Scan for the cell matching the given text and deliver its (x, y) coordinate at center. 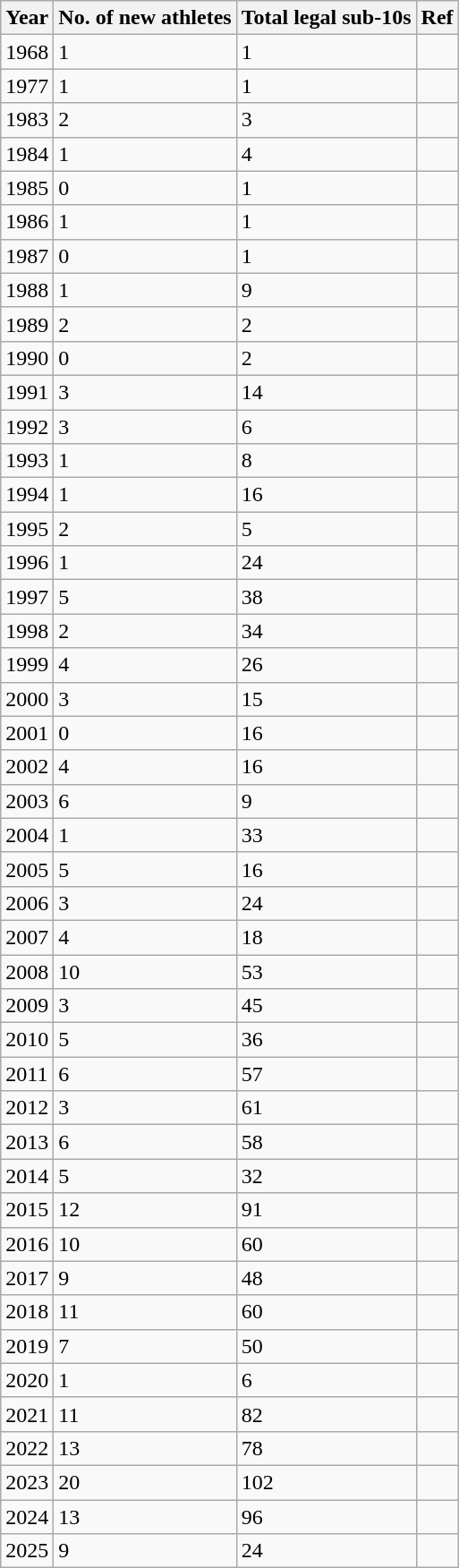
8 (326, 461)
2011 (27, 1074)
2023 (27, 1482)
1968 (27, 52)
1989 (27, 324)
2021 (27, 1414)
50 (326, 1346)
91 (326, 1210)
78 (326, 1448)
26 (326, 665)
33 (326, 835)
1990 (27, 358)
2022 (27, 1448)
2003 (27, 801)
2019 (27, 1346)
1988 (27, 290)
38 (326, 597)
1984 (27, 154)
Total legal sub-10s (326, 18)
Year (27, 18)
12 (145, 1210)
15 (326, 699)
1991 (27, 392)
1992 (27, 427)
34 (326, 631)
58 (326, 1142)
2020 (27, 1380)
No. of new athletes (145, 18)
2025 (27, 1551)
1977 (27, 86)
7 (145, 1346)
2015 (27, 1210)
2006 (27, 903)
2000 (27, 699)
2013 (27, 1142)
14 (326, 392)
1996 (27, 563)
45 (326, 1006)
18 (326, 937)
61 (326, 1108)
2005 (27, 869)
2001 (27, 733)
2014 (27, 1176)
1986 (27, 222)
82 (326, 1414)
32 (326, 1176)
36 (326, 1040)
2017 (27, 1278)
2024 (27, 1517)
2008 (27, 971)
1997 (27, 597)
2016 (27, 1244)
2018 (27, 1312)
2012 (27, 1108)
1983 (27, 120)
2007 (27, 937)
1998 (27, 631)
20 (145, 1482)
2010 (27, 1040)
1993 (27, 461)
96 (326, 1517)
53 (326, 971)
1999 (27, 665)
1995 (27, 529)
2002 (27, 767)
102 (326, 1482)
Ref (437, 18)
1994 (27, 495)
48 (326, 1278)
1987 (27, 256)
2009 (27, 1006)
2004 (27, 835)
1985 (27, 188)
57 (326, 1074)
